Provide the (X, Y) coordinate of the cell's center where the given text is located.  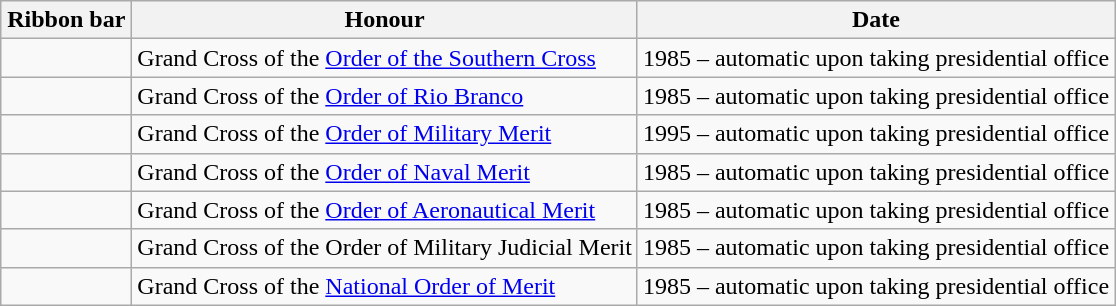
Grand Cross of the Order of Military Judicial Merit (385, 248)
Grand Cross of the Order of the Southern Cross (385, 58)
Ribbon bar (66, 20)
Grand Cross of the Order of Military Merit (385, 134)
1995 – automatic upon taking presidential office (876, 134)
Grand Cross of the Order of Rio Branco (385, 96)
Honour (385, 20)
Date (876, 20)
Grand Cross of the Order of Aeronautical Merit (385, 210)
Grand Cross of the National Order of Merit (385, 286)
Grand Cross of the Order of Naval Merit (385, 172)
